Search for the cell housing the specified text and yield its (X, Y) center coordinate. 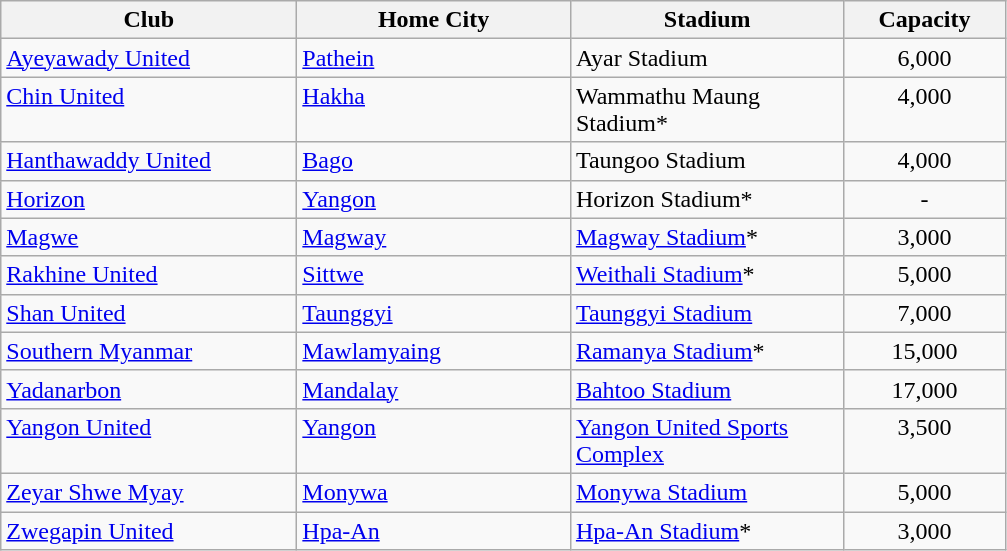
Hpa-An Stadium* (707, 531)
3,500 (924, 440)
Sittwe (434, 275)
Taungoo Stadium (707, 161)
Hpa-An (434, 531)
Horizon (149, 199)
Taunggyi Stadium (707, 313)
Ayeyawady United (149, 58)
Mawlamyaing (434, 351)
Horizon Stadium* (707, 199)
Monywa Stadium (707, 492)
Yadanarbon (149, 389)
Monywa (434, 492)
Capacity (924, 20)
Bahtoo Stadium (707, 389)
Club (149, 20)
Ayar Stadium (707, 58)
Ramanya Stadium* (707, 351)
Taunggyi (434, 313)
Southern Myanmar (149, 351)
Home City (434, 20)
6,000 (924, 58)
15,000 (924, 351)
Hanthawaddy United (149, 161)
17,000 (924, 389)
Mandalay (434, 389)
Magwe (149, 237)
Weithali Stadium* (707, 275)
Magway (434, 237)
Zwegapin United (149, 531)
Magway Stadium* (707, 237)
- (924, 199)
Zeyar Shwe Myay (149, 492)
Pathein (434, 58)
Bago (434, 161)
Yangon United (149, 440)
Wammathu Maung Stadium* (707, 110)
7,000 (924, 313)
Shan United (149, 313)
Yangon United Sports Complex (707, 440)
Chin United (149, 110)
Hakha (434, 110)
Stadium (707, 20)
Rakhine United (149, 275)
